Identify which cell holds the provided text, then report its (X, Y) central coordinate. 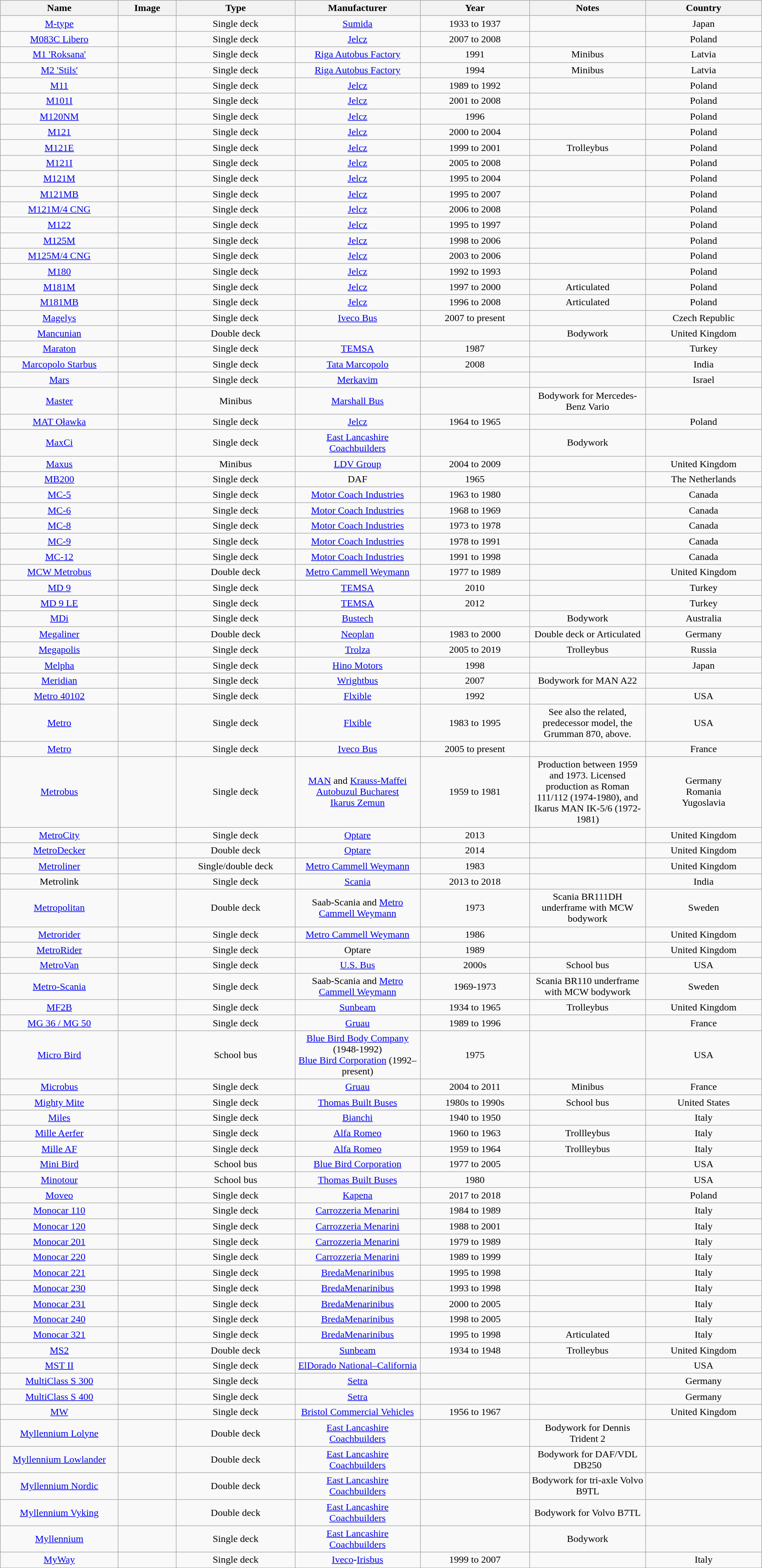
Neoplan (357, 634)
2005 to 2019 (475, 650)
Bodywork for Volvo B7TL (588, 1512)
1980s to 1990s (475, 1102)
1973 (475, 908)
1998 (475, 665)
1999 to 2007 (475, 1560)
M180 (59, 271)
M120NM (59, 116)
2012 (475, 603)
1978 to 1991 (475, 541)
1979 to 1989 (475, 1242)
Megaliner (59, 634)
M125M (59, 241)
1992 (475, 696)
MDi (59, 619)
MAT Oławka (59, 422)
Bodywork for MAN A22 (588, 680)
M101I (59, 101)
Bodywork for Dennis Trident 2 (588, 1433)
Metrobus (59, 792)
2004 to 2009 (475, 464)
MetroCity (59, 835)
Megapolis (59, 650)
Notes (588, 8)
1991 (475, 55)
1996 (475, 116)
MAN and Krauss-MaffeiAutobuzul BucharestIkarus Zemun (357, 792)
1999 to 2001 (475, 147)
1973 to 1978 (475, 526)
MetroDecker (59, 851)
Wrightbus (357, 680)
1977 to 1989 (475, 572)
Monocar 120 (59, 1226)
Metro 40102 (59, 696)
Bodywork for DAF/VDL DB250 (588, 1459)
2003 to 2006 (475, 256)
Marcopolo Starbus (59, 364)
M121E (59, 147)
2000 to 2004 (475, 132)
MetroRider (59, 950)
Myllennium Lolyne (59, 1433)
DAF (357, 479)
2007 to present (475, 318)
M181M (59, 287)
1984 to 1989 (475, 1211)
1969-1973 (475, 986)
Metrolink (59, 881)
M083C Libero (59, 39)
Mini Bird (59, 1164)
2001 to 2008 (475, 101)
Mancunian (59, 333)
2013 (475, 835)
Blue Bird Body Company (1948-1992)Blue Bird Corporation (1992–present) (357, 1055)
Monocar 240 (59, 1319)
1989 to 1996 (475, 1023)
Single/double deck (236, 866)
Image (147, 8)
2000s (475, 965)
MST II (59, 1366)
Monocar 321 (59, 1334)
M11 (59, 85)
M122 (59, 225)
1989 to 1999 (475, 1257)
1987 (475, 349)
MC-6 (59, 510)
1977 to 2005 (475, 1164)
1934 to 1948 (475, 1350)
MultiClass S 400 (59, 1397)
2014 (475, 851)
1940 to 1950 (475, 1118)
Monocar 110 (59, 1211)
Czech Republic (704, 318)
MultiClass S 300 (59, 1381)
Bristol Commercial Vehicles (357, 1412)
Myllennium Lowlander (59, 1459)
Metro-Scania (59, 986)
Production between 1959 and 1973. Licensed production as Roman 111/112 (1974-1980), and Ikarus MAN IK-5/6 (1972-1981) (588, 792)
1995 to 2004 (475, 178)
1956 to 1967 (475, 1412)
1992 to 1993 (475, 271)
1983 (475, 866)
2017 to 2018 (475, 1195)
ElDorado National–California (357, 1366)
Australia (704, 619)
MG 36 / MG 50 (59, 1023)
Monocar 201 (59, 1242)
Moveo (59, 1195)
1959 to 1964 (475, 1149)
Bustech (357, 619)
1989 to 1992 (475, 85)
Bianchi (357, 1118)
U.S. Bus (357, 965)
Scania BR110 underframe with MCW bodywork (588, 986)
Manufacturer (357, 8)
M2 'Stils' (59, 70)
Blue Bird Corporation (357, 1164)
1989 (475, 950)
1995 to 2007 (475, 194)
Marshall Bus (357, 400)
M1 'Roksana' (59, 55)
Monocar 220 (59, 1257)
Scania BR111DH underframe with MCW bodywork (588, 908)
Merkavim (357, 380)
MC-12 (59, 557)
M181MB (59, 302)
MyWay (59, 1560)
MB200 (59, 479)
Miles (59, 1118)
1991 to 1998 (475, 557)
1998 to 2006 (475, 241)
LDV Group (357, 464)
MD 9 (59, 588)
Hino Motors (357, 665)
Master (59, 400)
1994 (475, 70)
MC-8 (59, 526)
Type (236, 8)
2010 (475, 588)
Minotour (59, 1180)
Mighty Mite (59, 1102)
M121I (59, 163)
MD 9 LE (59, 603)
1980 (475, 1180)
Magelys (59, 318)
Myllennium Nordic (59, 1486)
Tata Marcopolo (357, 364)
1986 (475, 934)
1988 to 2001 (475, 1226)
Mars (59, 380)
Myllennium Vyking (59, 1512)
2004 to 2011 (475, 1087)
2007 (475, 680)
Microbus (59, 1087)
2000 to 2005 (475, 1303)
MCW Metrobus (59, 572)
2005 to present (475, 749)
M121M/4 CNG (59, 210)
1933 to 1937 (475, 24)
1998 to 2005 (475, 1319)
M121M (59, 178)
2008 (475, 364)
Trolza (357, 650)
See also the related, predecessor model, the Grumman 870, above. (588, 723)
Scania (357, 881)
Bodywork for tri-axle Volvo B9TL (588, 1486)
1959 to 1981 (475, 792)
1983 to 2000 (475, 634)
M-type (59, 24)
Melpha (59, 665)
2006 to 2008 (475, 210)
Metrorider (59, 934)
1960 to 1963 (475, 1133)
Bodywork for Mercedes-Benz Vario (588, 400)
2007 to 2008 (475, 39)
Name (59, 8)
Russia (704, 650)
Double deck or Articulated (588, 634)
Metroliner (59, 866)
1934 to 1965 (475, 1007)
MW (59, 1412)
2005 to 2008 (475, 163)
Meridian (59, 680)
MetroVan (59, 965)
1997 to 2000 (475, 287)
Monocar 221 (59, 1273)
MaxCi (59, 443)
1964 to 1965 (475, 422)
Mille AF (59, 1149)
Year (475, 8)
Kapena (357, 1195)
M121 (59, 132)
GermanyRomaniaYugoslavia (704, 792)
1983 to 1995 (475, 723)
1993 to 1998 (475, 1288)
Myllennium (59, 1539)
2013 to 2018 (475, 881)
Monocar 231 (59, 1303)
MF2B (59, 1007)
United States (704, 1102)
1975 (475, 1055)
Iveco-Irisbus (357, 1560)
1963 to 1980 (475, 495)
M125M/4 CNG (59, 256)
Maraton (59, 349)
Maxus (59, 464)
MC-5 (59, 495)
Israel (704, 380)
Metropolitan (59, 908)
Sumida (357, 24)
Micro Bird (59, 1055)
MS2 (59, 1350)
Country (704, 8)
The Netherlands (704, 479)
1965 (475, 479)
Monocar 230 (59, 1288)
M121MB (59, 194)
1995 to 1997 (475, 225)
1968 to 1969 (475, 510)
1996 to 2008 (475, 302)
MC-9 (59, 541)
Mille Aerfer (59, 1133)
